Find where the given text appears and provide that cell's center as (x, y) coordinate. 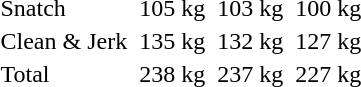
135 kg (172, 41)
132 kg (250, 41)
